Pinpoint the cell where the given text exists, returning its [X, Y] midpoint coordinate. 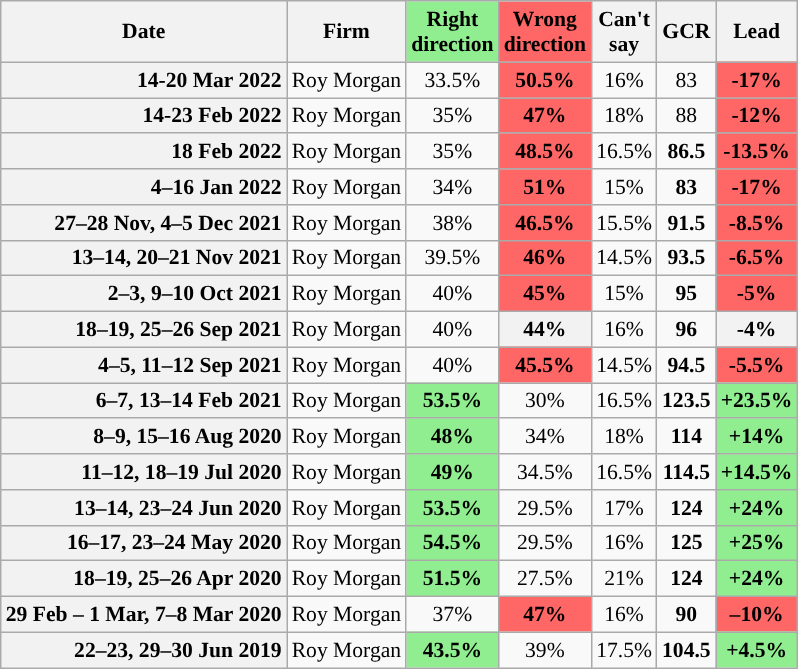
Date [144, 32]
-4% [757, 329]
50.5% [545, 80]
114 [686, 436]
88 [686, 116]
54.5% [452, 543]
43.5% [452, 650]
+14% [757, 436]
96 [686, 329]
45% [545, 294]
93.5 [686, 258]
+23.5% [757, 400]
17.5% [624, 650]
Wrongdirection [545, 32]
14-20 Mar 2022 [144, 80]
+25% [757, 543]
-12% [757, 116]
94.5 [686, 365]
18 Feb 2022 [144, 151]
44% [545, 329]
6–7, 13–14 Feb 2021 [144, 400]
Lead [757, 32]
16–17, 23–24 May 2020 [144, 543]
29 Feb – 1 Mar, 7–8 Mar 2020 [144, 614]
91.5 [686, 222]
46% [545, 258]
123.5 [686, 400]
18–19, 25–26 Apr 2020 [144, 579]
86.5 [686, 151]
27.5% [545, 579]
4–16 Jan 2022 [144, 187]
48% [452, 436]
39.5% [452, 258]
–10% [757, 614]
48.5% [545, 151]
125 [686, 543]
14-23 Feb 2022 [144, 116]
33.5% [452, 80]
13–14, 20–21 Nov 2021 [144, 258]
45.5% [545, 365]
95 [686, 294]
-13.5% [757, 151]
4–5, 11–12 Sep 2021 [144, 365]
2–3, 9–10 Oct 2021 [144, 294]
-5% [757, 294]
90 [686, 614]
27–28 Nov, 4–5 Dec 2021 [144, 222]
+4.5% [757, 650]
51% [545, 187]
Firm [346, 32]
Rightdirection [452, 32]
15.5% [624, 222]
39% [545, 650]
Can'tsay [624, 32]
-6.5% [757, 258]
11–12, 18–19 Jul 2020 [144, 472]
114.5 [686, 472]
49% [452, 472]
GCR [686, 32]
37% [452, 614]
17% [624, 507]
13–14, 23–24 Jun 2020 [144, 507]
34.5% [545, 472]
8–9, 15–16 Aug 2020 [144, 436]
30% [545, 400]
+14.5% [757, 472]
18–19, 25–26 Sep 2021 [144, 329]
104.5 [686, 650]
51.5% [452, 579]
-5.5% [757, 365]
-8.5% [757, 222]
38% [452, 222]
46.5% [545, 222]
22–23, 29–30 Jun 2019 [144, 650]
21% [624, 579]
